From the cell containing the given text, extract its center point as [x, y] coordinate. 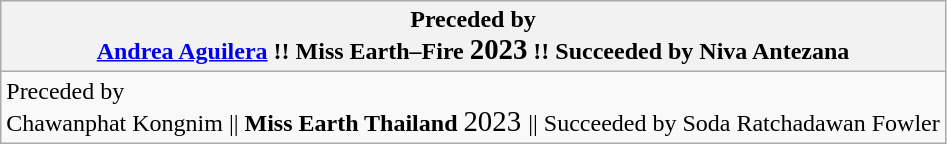
Preceded by Andrea Aguilera !! Miss Earth–Fire 2023 !! Succeeded by Niva Antezana [474, 36]
Preceded by Chawanphat Kongnim || Miss Earth Thailand 2023 || Succeeded by Soda Ratchadawan Fowler [474, 108]
